Extract the [X, Y] coordinate from the center of the cell holding the provided text.  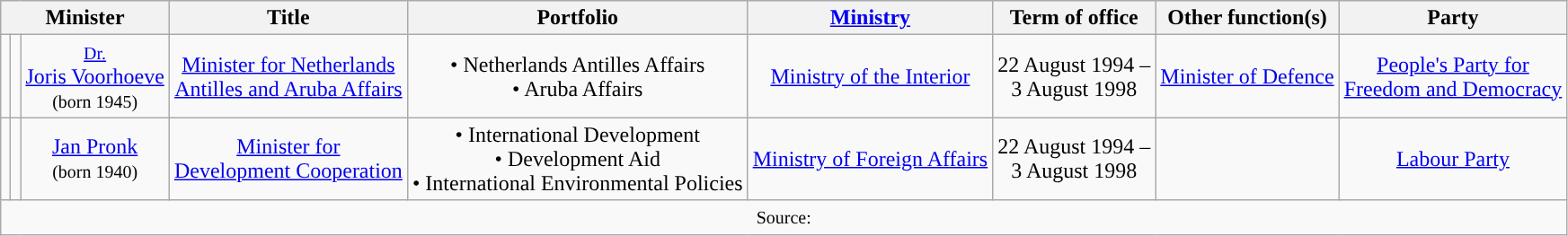
Labour Party [1453, 159]
Jan Pronk (born 1940) [95, 159]
Other function(s) [1247, 18]
Minister for Netherlands Antilles and Aruba Affairs [288, 76]
Ministry [870, 18]
Minister [85, 18]
Ministry of the Interior [870, 76]
Party [1453, 18]
Minister for Development Cooperation [288, 159]
Dr. Joris Voorhoeve (born 1945) [95, 76]
Title [288, 18]
Term of office [1075, 18]
Ministry of Foreign Affairs [870, 159]
• International Development • Development Aid • International Environmental Policies [577, 159]
Minister of Defence [1247, 76]
People's Party for Freedom and Democracy [1453, 76]
Source: [784, 217]
• Netherlands Antilles Affairs • Aruba Affairs [577, 76]
Portfolio [577, 18]
